Find where the given text appears and provide that cell's center as [X, Y] coordinate. 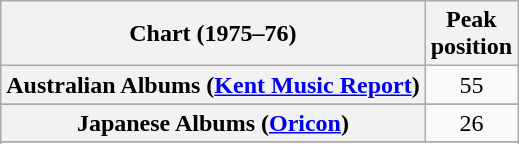
Japanese Albums (Oricon) [213, 123]
Chart (1975–76) [213, 34]
26 [471, 123]
Australian Albums (Kent Music Report) [213, 85]
55 [471, 85]
Peakposition [471, 34]
